Determine the (x, y) coordinate at the center of the cell enclosing the given text.  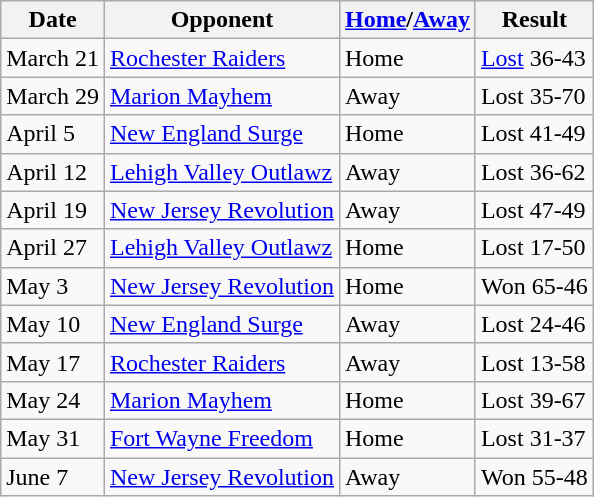
Lost 13-58 (534, 362)
May 24 (53, 400)
Lost 31-37 (534, 438)
Lost 36-43 (534, 58)
April 27 (53, 248)
Lost 39-67 (534, 400)
May 3 (53, 286)
April 19 (53, 210)
May 10 (53, 324)
Home/Away (407, 20)
March 29 (53, 96)
Fort Wayne Freedom (222, 438)
Lost 36-62 (534, 172)
Won 55-48 (534, 477)
Opponent (222, 20)
May 17 (53, 362)
Lost 35-70 (534, 96)
Lost 41-49 (534, 134)
Result (534, 20)
Lost 47-49 (534, 210)
April 5 (53, 134)
June 7 (53, 477)
Date (53, 20)
March 21 (53, 58)
Lost 24-46 (534, 324)
April 12 (53, 172)
Lost 17-50 (534, 248)
Won 65-46 (534, 286)
May 31 (53, 438)
